Locate the cell with the specified text and output its [x, y] center coordinate. 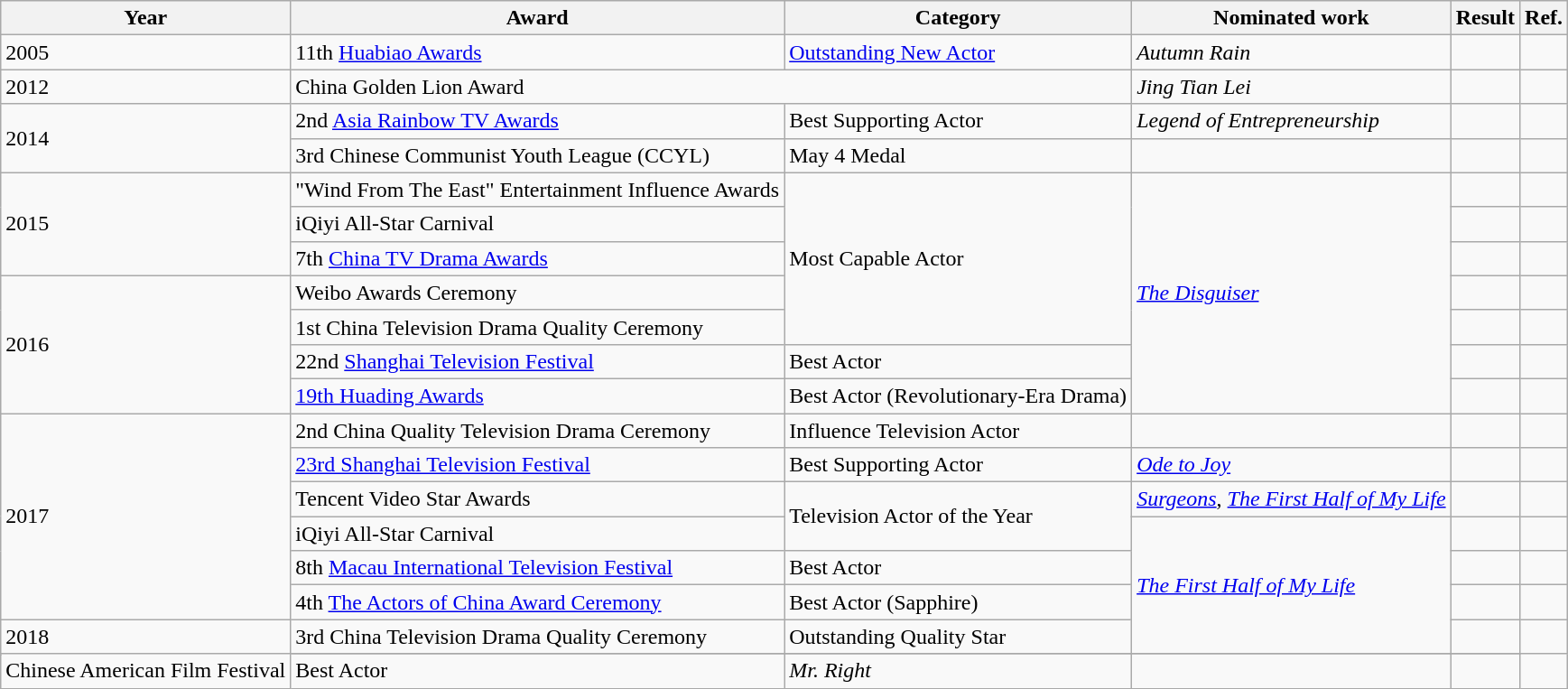
Best Actor (Revolutionary-Era Drama) [959, 396]
Ref. [1544, 18]
Weibo Awards Ceremony [538, 293]
Outstanding New Actor [959, 52]
The Disguiser [1292, 293]
Television Actor of the Year [959, 517]
2016 [146, 344]
19th Huading Awards [538, 396]
1st China Television Drama Quality Ceremony [538, 327]
2014 [146, 138]
8th Macau International Television Festival [538, 568]
2nd Asia Rainbow TV Awards [538, 121]
Year [146, 18]
Surgeons, The First Half of My Life [1292, 499]
2012 [146, 87]
2nd China Quality Television Drama Ceremony [538, 431]
Legend of Entrepreneurship [1292, 121]
Most Capable Actor [959, 258]
23rd Shanghai Television Festival [538, 465]
Autumn Rain [1292, 52]
"Wind From The East" Entertainment Influence Awards [538, 190]
11th Huabiao Awards [538, 52]
4th The Actors of China Award Ceremony [538, 602]
22nd Shanghai Television Festival [538, 361]
3rd Chinese Communist Youth League (CCYL) [538, 155]
Ode to Joy [1292, 465]
Influence Television Actor [959, 431]
Best Actor (Sapphire) [959, 602]
The First Half of My Life [1292, 585]
Award [538, 18]
May 4 Medal [959, 155]
Result [1485, 18]
7th China TV Drama Awards [538, 258]
China Golden Lion Award [711, 87]
Category [959, 18]
Nominated work [1292, 18]
3rd China Television Drama Quality Ceremony [538, 637]
Mr. Right [959, 671]
2005 [146, 52]
Tencent Video Star Awards [538, 499]
2017 [146, 517]
Outstanding Quality Star [959, 637]
Chinese American Film Festival [146, 671]
2018 [146, 637]
Jing Tian Lei [1292, 87]
2015 [146, 224]
